Identify which cell holds the provided text, then report its [x, y] central coordinate. 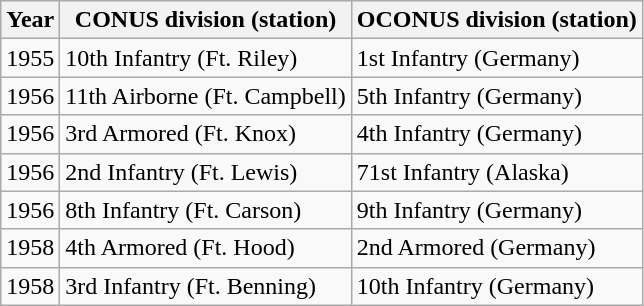
4th Infantry (Germany) [496, 134]
3rd Infantry (Ft. Benning) [206, 286]
71st Infantry (Alaska) [496, 172]
1st Infantry (Germany) [496, 58]
2nd Infantry (Ft. Lewis) [206, 172]
OCONUS division (station) [496, 20]
Year [30, 20]
9th Infantry (Germany) [496, 210]
8th Infantry (Ft. Carson) [206, 210]
1955 [30, 58]
5th Infantry (Germany) [496, 96]
2nd Armored (Germany) [496, 248]
10th Infantry (Ft. Riley) [206, 58]
CONUS division (station) [206, 20]
4th Armored (Ft. Hood) [206, 248]
11th Airborne (Ft. Campbell) [206, 96]
3rd Armored (Ft. Knox) [206, 134]
10th Infantry (Germany) [496, 286]
